Return the [x, y] coordinate for the center point of the cell that contains the specified text.  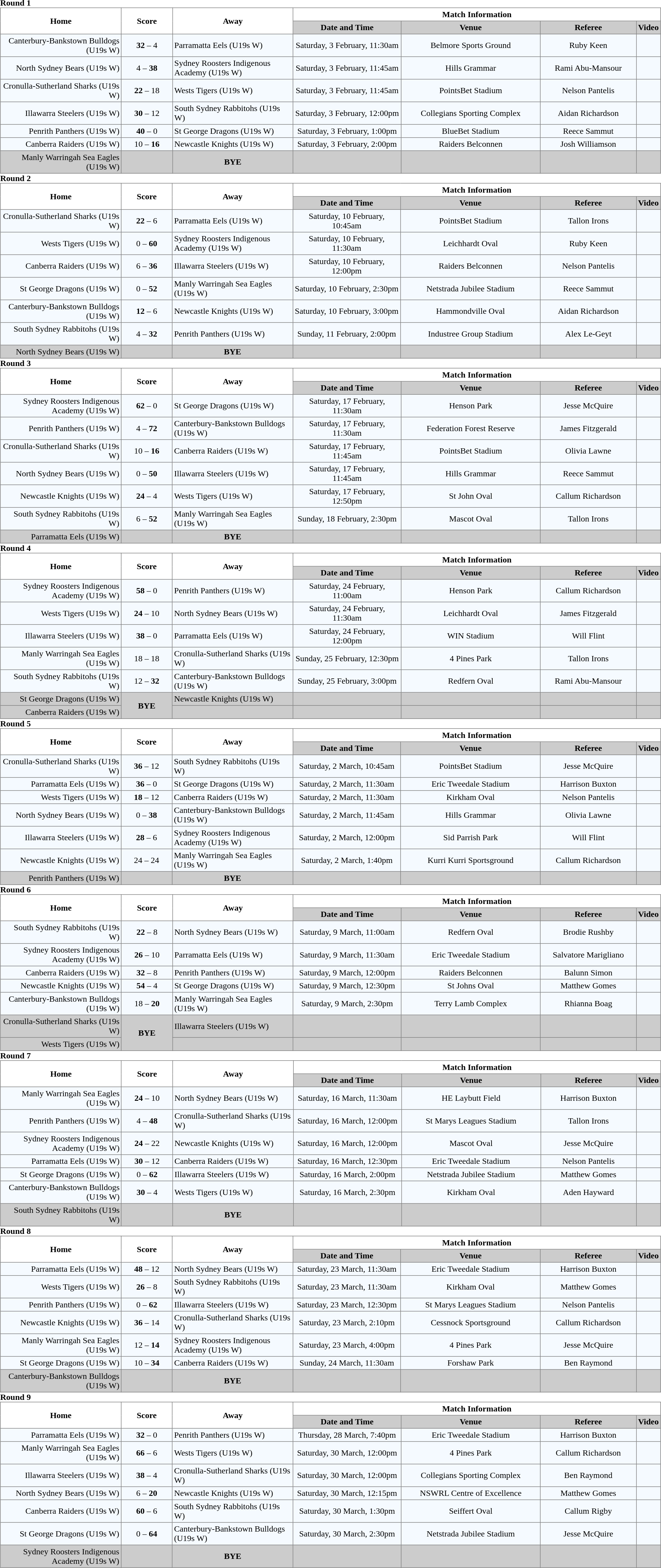
Saturday, 24 February, 11:00am [347, 590]
0 – 38 [147, 815]
60 – 6 [147, 1511]
Saturday, 16 March, 2:30pm [347, 1192]
Saturday, 17 February, 12:50pm [347, 496]
Saturday, 3 February, 1:00pm [347, 131]
Brodie Rushby [589, 932]
Forshaw Park [471, 1363]
Saturday, 9 March, 11:30am [347, 955]
30 – 4 [147, 1192]
St John Oval [471, 496]
4 – 72 [147, 428]
Rhianna Boag [589, 1003]
Saturday, 24 February, 12:00pm [347, 636]
Federation Forest Reserve [471, 428]
12 – 14 [147, 1345]
0 – 52 [147, 289]
Cessnock Sportsground [471, 1322]
26 – 10 [147, 955]
Saturday, 10 February, 10:45am [347, 221]
Seiffert Oval [471, 1511]
Belmore Sports Ground [471, 45]
40 – 0 [147, 131]
32 – 0 [147, 1435]
36 – 12 [147, 766]
Saturday, 30 March, 2:30pm [347, 1534]
Saturday, 3 February, 12:00pm [347, 113]
32 – 4 [147, 45]
24 – 24 [147, 860]
Saturday, 24 February, 11:30am [347, 613]
Salvatore Marigliano [589, 955]
Saturday, 9 March, 2:30pm [347, 1003]
4 – 48 [147, 1121]
Saturday, 10 February, 3:00pm [347, 311]
18 – 20 [147, 1003]
Sunday, 25 February, 12:30pm [347, 658]
38 – 0 [147, 636]
Saturday, 2 March, 12:00pm [347, 837]
4 – 32 [147, 334]
54 – 4 [147, 986]
24 – 4 [147, 496]
Saturday, 10 February, 12:00pm [347, 266]
Saturday, 16 March, 11:30am [347, 1098]
Saturday, 23 March, 4:00pm [347, 1345]
48 – 12 [147, 1269]
Sid Parrish Park [471, 837]
HE Laybutt Field [471, 1098]
BlueBet Stadium [471, 131]
Saturday, 16 March, 2:00pm [347, 1174]
Saturday, 10 February, 11:30am [347, 243]
Saturday, 2 March, 1:40pm [347, 860]
Saturday, 30 March, 12:15pm [347, 1493]
St Johns Oval [471, 986]
Saturday, 23 March, 12:30pm [347, 1305]
Saturday, 30 March, 1:30pm [347, 1511]
22 – 18 [147, 90]
Sunday, 18 February, 2:30pm [347, 519]
Thursday, 28 March, 7:40pm [347, 1435]
Josh Williamson [588, 144]
18 – 18 [147, 658]
Kurri Kurri Sportsground [471, 860]
66 – 6 [147, 1453]
Saturday, 16 March, 12:30pm [347, 1161]
Saturday, 23 March, 2:10pm [347, 1322]
Hammondville Oval [471, 311]
26 – 8 [147, 1287]
32 – 8 [147, 973]
28 – 6 [147, 837]
NSWRL Centre of Excellence [471, 1493]
4 – 38 [147, 68]
12 – 6 [147, 311]
Saturday, 10 February, 2:30pm [347, 289]
18 – 12 [147, 797]
0 – 64 [147, 1534]
Saturday, 9 March, 11:00am [347, 932]
10 – 34 [147, 1363]
38 – 4 [147, 1475]
Sunday, 11 February, 2:00pm [347, 334]
Callum Rigby [588, 1511]
Saturday, 2 March, 11:45am [347, 815]
Sunday, 24 March, 11:30am [347, 1363]
12 – 32 [147, 681]
6 – 52 [147, 519]
Alex Le-Geyt [588, 334]
Terry Lamb Complex [471, 1003]
62 – 0 [147, 406]
36 – 14 [147, 1322]
Aden Hayward [588, 1192]
WIN Stadium [471, 636]
Balunn Simon [589, 973]
58 – 0 [147, 590]
24 – 22 [147, 1143]
Saturday, 3 February, 11:30am [347, 45]
Sunday, 25 February, 3:00pm [347, 681]
Saturday, 9 March, 12:30pm [347, 986]
Industree Group Stadium [471, 334]
6 – 20 [147, 1493]
0 – 60 [147, 243]
0 – 50 [147, 474]
Saturday, 2 March, 10:45am [347, 766]
36 – 0 [147, 784]
Saturday, 9 March, 12:00pm [347, 973]
Saturday, 3 February, 2:00pm [347, 144]
22 – 8 [147, 932]
6 – 36 [147, 266]
22 – 6 [147, 221]
